Identify which cell holds the provided text, then report its [X, Y] central coordinate. 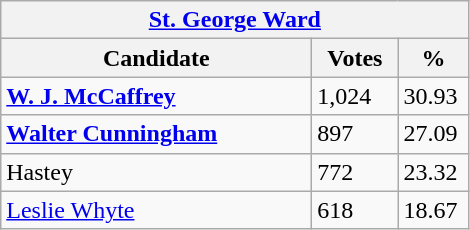
Votes [355, 58]
1,024 [355, 96]
897 [355, 134]
St. George Ward [235, 20]
23.32 [434, 172]
% [434, 58]
30.93 [434, 96]
27.09 [434, 134]
W. J. McCaffrey [156, 96]
18.67 [434, 210]
Walter Cunningham [156, 134]
Hastey [156, 172]
618 [355, 210]
Leslie Whyte [156, 210]
Candidate [156, 58]
772 [355, 172]
